Scan for the cell matching the given text and deliver its (x, y) coordinate at center. 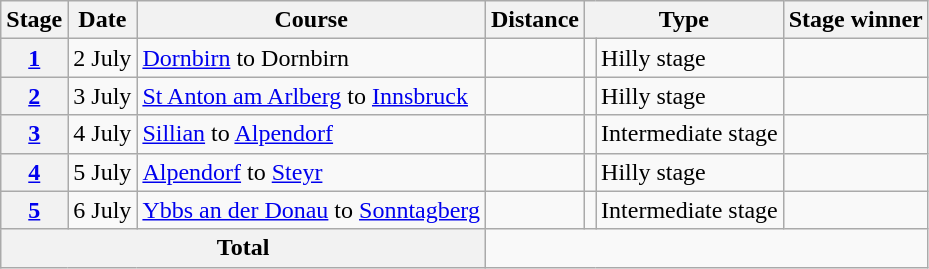
Stage (34, 20)
4 (34, 172)
3 (34, 134)
2 (34, 96)
Dornbirn to Dornbirn (312, 58)
Course (312, 20)
6 July (102, 210)
Alpendorf to Steyr (312, 172)
Stage winner (856, 20)
4 July (102, 134)
St Anton am Arlberg to Innsbruck (312, 96)
Distance (534, 20)
Ybbs an der Donau to Sonntagberg (312, 210)
Date (102, 20)
3 July (102, 96)
2 July (102, 58)
Type (684, 20)
5 July (102, 172)
1 (34, 58)
Total (244, 248)
Sillian to Alpendorf (312, 134)
5 (34, 210)
